Determine the (x, y) coordinate at the center of the cell enclosing the given text.  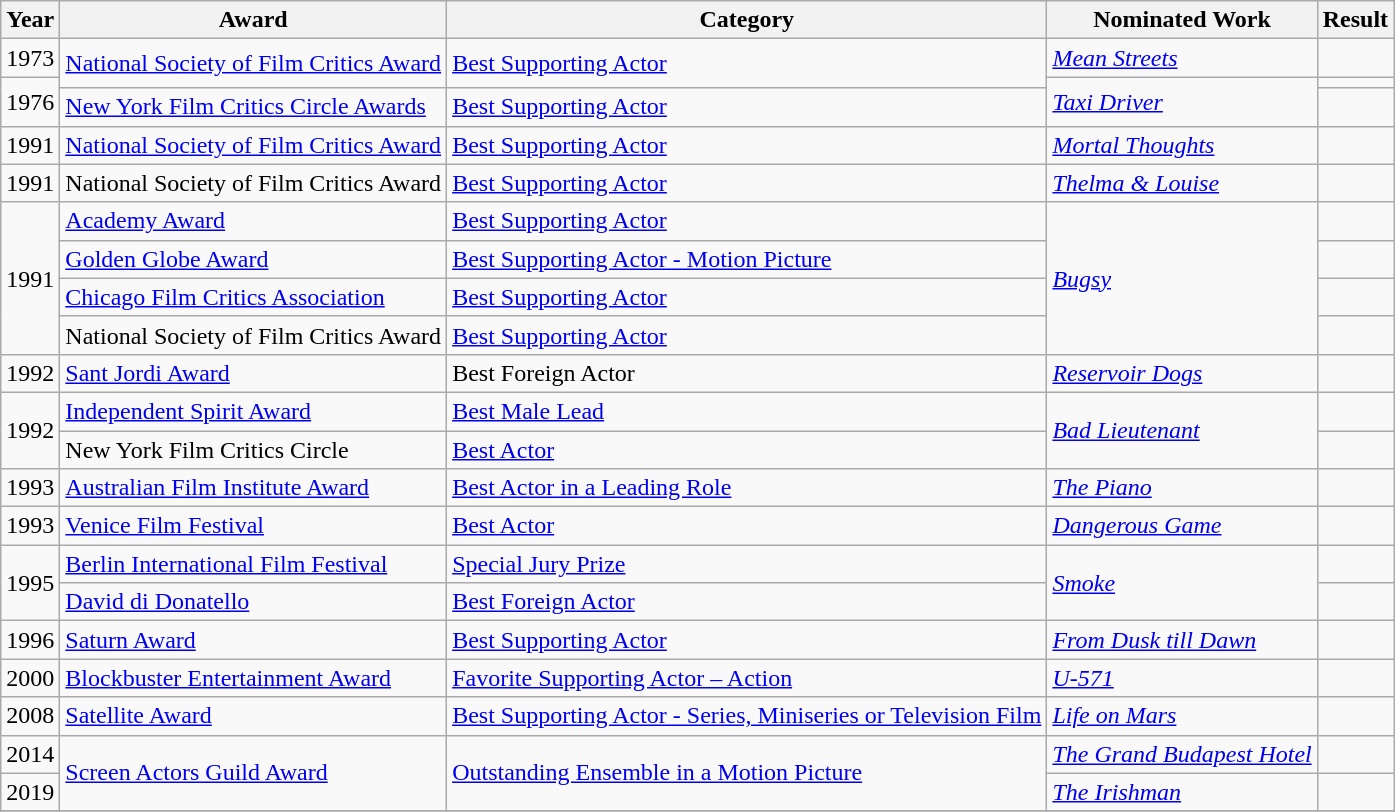
Sant Jordi Award (254, 373)
Result (1355, 20)
Saturn Award (254, 640)
Special Jury Prize (747, 564)
New York Film Critics Circle Awards (254, 107)
Favorite Supporting Actor – Action (747, 678)
New York Film Critics Circle (254, 449)
Smoke (1182, 583)
From Dusk till Dawn (1182, 640)
Nominated Work (1182, 20)
Outstanding Ensemble in a Motion Picture (747, 773)
The Grand Budapest Hotel (1182, 754)
Best Male Lead (747, 411)
Year (30, 20)
Venice Film Festival (254, 526)
Blockbuster Entertainment Award (254, 678)
Best Actor in a Leading Role (747, 488)
Taxi Driver (1182, 102)
Chicago Film Critics Association (254, 297)
Mean Streets (1182, 58)
2000 (30, 678)
The Piano (1182, 488)
Screen Actors Guild Award (254, 773)
Bad Lieutenant (1182, 430)
Thelma & Louise (1182, 183)
Award (254, 20)
1996 (30, 640)
1995 (30, 583)
Dangerous Game (1182, 526)
Bugsy (1182, 278)
Australian Film Institute Award (254, 488)
David di Donatello (254, 602)
1976 (30, 102)
Mortal Thoughts (1182, 145)
2008 (30, 716)
Independent Spirit Award (254, 411)
Golden Globe Award (254, 259)
U-571 (1182, 678)
Satellite Award (254, 716)
Category (747, 20)
Best Supporting Actor - Series, Miniseries or Television Film (747, 716)
1973 (30, 58)
Life on Mars (1182, 716)
Berlin International Film Festival (254, 564)
2014 (30, 754)
The Irishman (1182, 792)
Reservoir Dogs (1182, 373)
Academy Award (254, 221)
Best Supporting Actor - Motion Picture (747, 259)
2019 (30, 792)
